Capture the cell that displays the provided text and extract its (x, y) central coordinate. 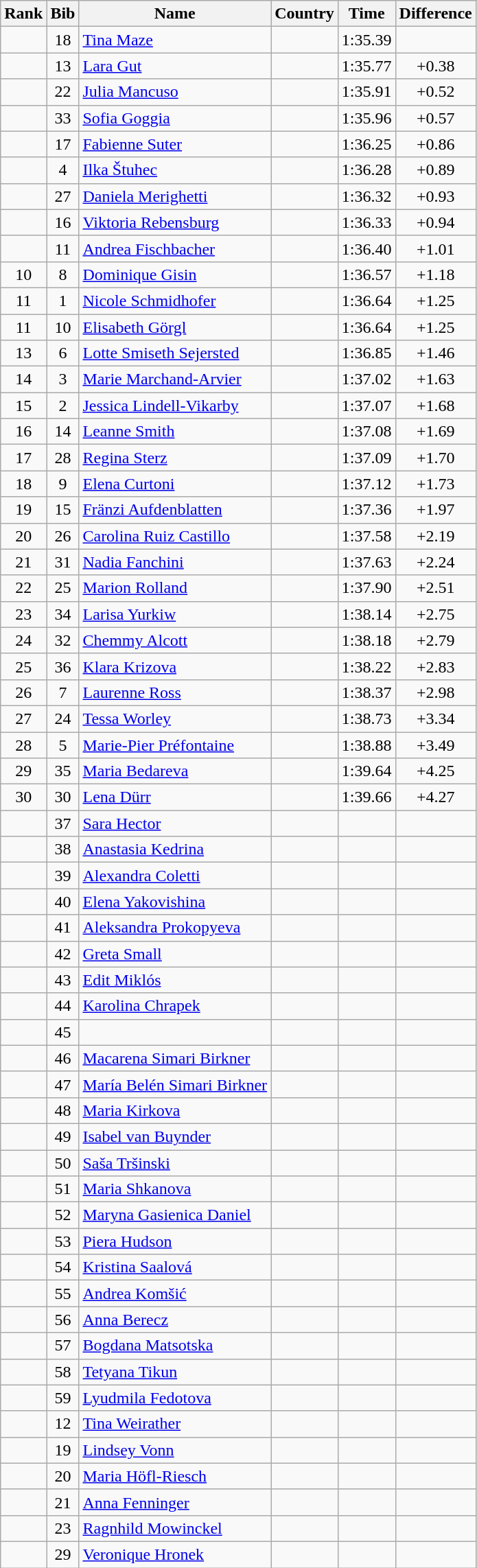
1:37.12 (367, 484)
+1.69 (435, 432)
Piera Hudson (175, 1241)
+0.52 (435, 92)
+1.63 (435, 379)
María Belén Simari Birkner (175, 1084)
Lena Dürr (175, 797)
1:35.39 (367, 40)
31 (63, 562)
Sara Hector (175, 823)
Tessa Worley (175, 718)
1:37.07 (367, 406)
+0.86 (435, 144)
43 (63, 980)
Greta Small (175, 954)
49 (63, 1136)
Lindsey Vonn (175, 1450)
1:36.32 (367, 196)
40 (63, 902)
1:37.58 (367, 536)
1:38.22 (367, 666)
+0.57 (435, 118)
34 (63, 614)
Carolina Ruiz Castillo (175, 536)
+2.19 (435, 536)
1:36.57 (367, 274)
4 (63, 170)
1:35.91 (367, 92)
Chemmy Alcott (175, 640)
7 (63, 692)
1:38.37 (367, 692)
8 (63, 274)
+0.38 (435, 66)
Jessica Lindell-Vikarby (175, 406)
+0.94 (435, 222)
Tetyana Tikun (175, 1372)
35 (63, 771)
3 (63, 379)
Ragnhild Mowinckel (175, 1528)
Andrea Komšić (175, 1294)
5 (63, 745)
56 (63, 1320)
1:39.66 (367, 797)
+2.98 (435, 692)
1:38.73 (367, 718)
Julia Mancuso (175, 92)
Maria Kirkova (175, 1110)
Elisabeth Görgl (175, 327)
Time (367, 14)
Lotte Smiseth Sejersted (175, 353)
Alexandra Coletti (175, 876)
Bogdana Matsotska (175, 1346)
45 (63, 1032)
1:36.25 (367, 144)
Andrea Fischbacher (175, 248)
Fränzi Aufdenblatten (175, 510)
Anastasia Kedrina (175, 850)
Marie-Pier Préfontaine (175, 745)
Klara Krizova (175, 666)
+0.89 (435, 170)
Dominique Gisin (175, 274)
Regina Sterz (175, 458)
+2.51 (435, 588)
Laurenne Ross (175, 692)
+1.01 (435, 248)
Saša Tršinski (175, 1163)
48 (63, 1110)
57 (63, 1346)
Sofia Goggia (175, 118)
1:37.36 (367, 510)
1:38.88 (367, 745)
+2.24 (435, 562)
+1.46 (435, 353)
50 (63, 1163)
2 (63, 406)
46 (63, 1058)
Anna Fenninger (175, 1502)
47 (63, 1084)
Lyudmila Fedotova (175, 1398)
12 (63, 1424)
36 (63, 666)
44 (63, 1006)
1:36.28 (367, 170)
Veronique Hronek (175, 1554)
Karolina Chrapek (175, 1006)
+4.25 (435, 771)
+2.75 (435, 614)
39 (63, 876)
Lara Gut (175, 66)
1:37.09 (367, 458)
1 (63, 301)
41 (63, 928)
1:36.33 (367, 222)
1:36.85 (367, 353)
Maria Höfl-Riesch (175, 1476)
51 (63, 1189)
53 (63, 1241)
Rank (23, 14)
Country (305, 14)
Nicole Schmidhofer (175, 301)
55 (63, 1294)
37 (63, 823)
1:37.63 (367, 562)
1:38.14 (367, 614)
+2.83 (435, 666)
58 (63, 1372)
Ilka Štuhec (175, 170)
42 (63, 954)
1:39.64 (367, 771)
Fabienne Suter (175, 144)
Maria Bedareva (175, 771)
Name (175, 14)
59 (63, 1398)
1:35.77 (367, 66)
Larisa Yurkiw (175, 614)
Leanne Smith (175, 432)
Maryna Gasienica Daniel (175, 1215)
1:36.40 (367, 248)
Kristina Saalová (175, 1267)
1:37.02 (367, 379)
Tina Maze (175, 40)
+1.97 (435, 510)
1:37.90 (367, 588)
+0.93 (435, 196)
Isabel van Buynder (175, 1136)
1:38.18 (367, 640)
Nadia Fanchini (175, 562)
+3.34 (435, 718)
Elena Curtoni (175, 484)
6 (63, 353)
+1.70 (435, 458)
Macarena Simari Birkner (175, 1058)
+3.49 (435, 745)
Bib (63, 14)
Edit Miklós (175, 980)
Difference (435, 14)
+2.79 (435, 640)
52 (63, 1215)
+1.68 (435, 406)
32 (63, 640)
9 (63, 484)
+1.18 (435, 274)
1:37.08 (367, 432)
Viktoria Rebensburg (175, 222)
Marion Rolland (175, 588)
54 (63, 1267)
Marie Marchand-Arvier (175, 379)
Anna Berecz (175, 1320)
Maria Shkanova (175, 1189)
Aleksandra Prokopyeva (175, 928)
Elena Yakovishina (175, 902)
Tina Weirather (175, 1424)
+1.73 (435, 484)
33 (63, 118)
Daniela Merighetti (175, 196)
1:35.96 (367, 118)
+4.27 (435, 797)
38 (63, 850)
